Extract the [X, Y] coordinate from the center of the cell holding the provided text.  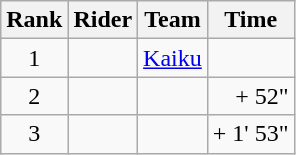
3 [34, 134]
2 [34, 96]
+ 1' 53" [250, 134]
1 [34, 58]
Kaiku [173, 58]
Team [173, 20]
Time [250, 20]
Rider [103, 20]
+ 52" [250, 96]
Rank [34, 20]
